Scan for the cell matching the given text and deliver its [X, Y] coordinate at center. 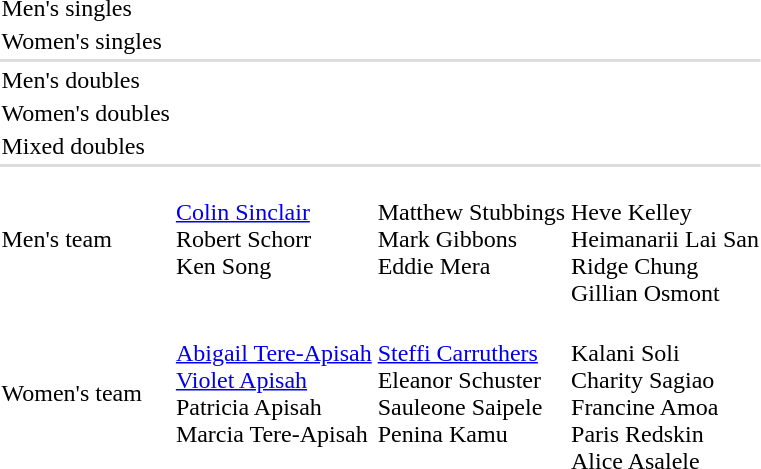
Colin SinclairRobert SchorrKen Song [274, 239]
Mixed doubles [86, 146]
Women's doubles [86, 113]
Women's singles [86, 41]
Heve KelleyHeimanarii Lai SanRidge ChungGillian Osmont [666, 239]
Men's team [86, 239]
Matthew StubbingsMark GibbonsEddie Mera [471, 239]
Men's doubles [86, 80]
